Extract the (x, y) coordinate from the center of the cell holding the provided text.  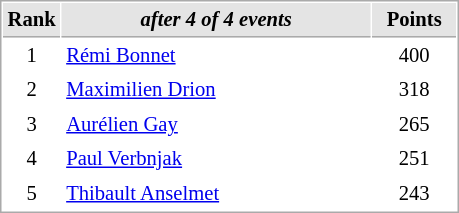
400 (414, 56)
318 (414, 90)
251 (414, 158)
5 (32, 194)
4 (32, 158)
Thibault Anselmet (216, 194)
3 (32, 124)
243 (414, 194)
265 (414, 124)
Maximilien Drion (216, 90)
Rémi Bonnet (216, 56)
2 (32, 90)
Aurélien Gay (216, 124)
Paul Verbnjak (216, 158)
Points (414, 20)
after 4 of 4 events (216, 20)
1 (32, 56)
Rank (32, 20)
